Return (x, y) of the center of cell containing provided text 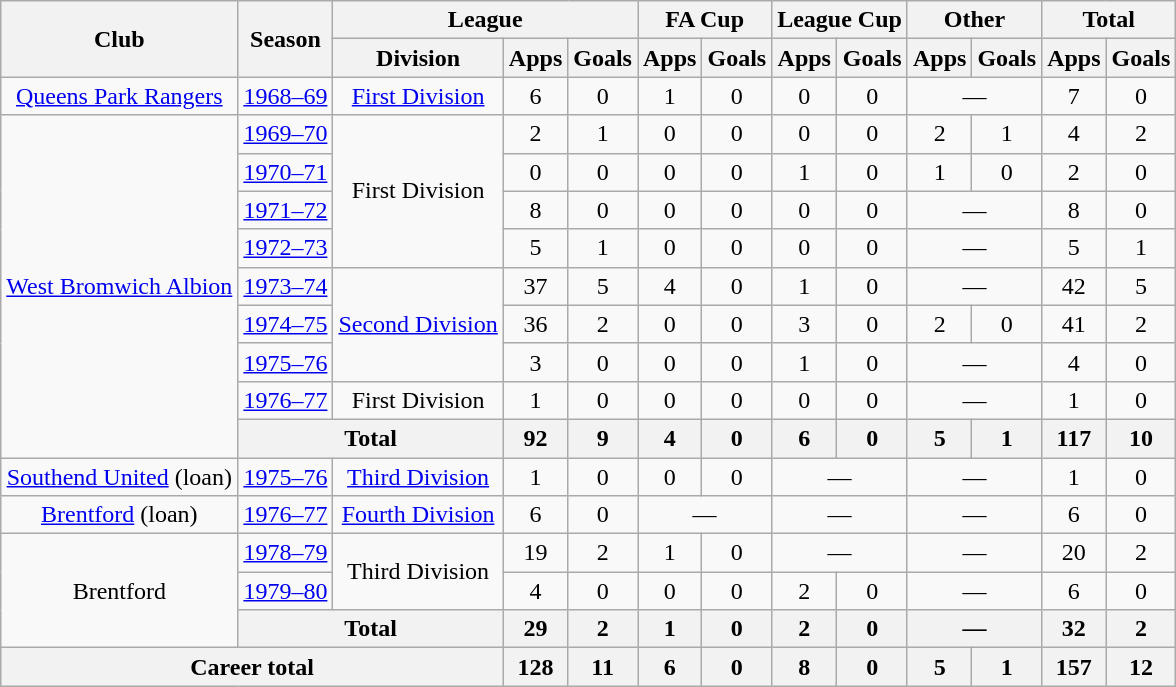
92 (535, 438)
1969–70 (286, 134)
Division (418, 58)
1971–72 (286, 210)
League (486, 20)
Brentford (120, 591)
10 (1141, 438)
41 (1074, 324)
Second Division (418, 324)
29 (535, 629)
7 (1074, 96)
Club (120, 39)
Other (974, 20)
1970–71 (286, 172)
36 (535, 324)
1968–69 (286, 96)
1973–74 (286, 286)
1979–80 (286, 591)
11 (603, 667)
9 (603, 438)
20 (1074, 553)
Queens Park Rangers (120, 96)
12 (1141, 667)
32 (1074, 629)
1972–73 (286, 248)
1974–75 (286, 324)
128 (535, 667)
League Cup (840, 20)
Brentford (loan) (120, 515)
117 (1074, 438)
West Bromwich Albion (120, 286)
Fourth Division (418, 515)
19 (535, 553)
Southend United (loan) (120, 477)
Career total (252, 667)
37 (535, 286)
FA Cup (705, 20)
42 (1074, 286)
157 (1074, 667)
1978–79 (286, 553)
Season (286, 39)
